Find where the given text appears and provide that cell's center as (x, y) coordinate. 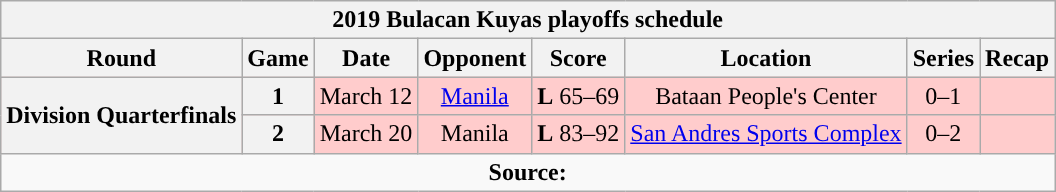
March 12 (366, 96)
Date (366, 58)
2019 Bulacan Kuyas playoffs schedule (528, 20)
Location (766, 58)
Round (122, 58)
L 65–69 (578, 96)
Recap (1018, 58)
Series (943, 58)
Source: (528, 172)
Opponent (475, 58)
March 20 (366, 134)
L 83–92 (578, 134)
Bataan People's Center (766, 96)
San Andres Sports Complex (766, 134)
0–1 (943, 96)
Game (278, 58)
2 (278, 134)
0–2 (943, 134)
Division Quarterfinals (122, 115)
Score (578, 58)
1 (278, 96)
